For the text-containing cell, return its midpoint in [X, Y] coordinate format. 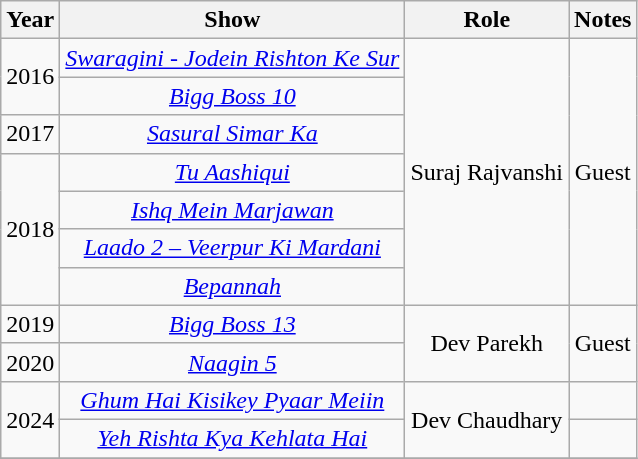
Yeh Rishta Kya Kehlata Hai [232, 438]
Tu Aashiqui [232, 172]
Naagin 5 [232, 362]
2016 [30, 77]
Sasural Simar Ka [232, 134]
2024 [30, 419]
Year [30, 20]
Dev Parekh [487, 343]
Bigg Boss 13 [232, 324]
Bepannah [232, 286]
Bigg Boss 10 [232, 96]
Dev Chaudhary [487, 419]
Laado 2 – Veerpur Ki Mardani [232, 248]
2017 [30, 134]
Ishq Mein Marjawan [232, 210]
Role [487, 20]
Swaragini - Jodein Rishton Ke Sur [232, 58]
Ghum Hai Kisikey Pyaar Meiin [232, 400]
Show [232, 20]
2019 [30, 324]
Suraj Rajvanshi [487, 172]
2020 [30, 362]
2018 [30, 229]
Notes [603, 20]
